Return the (x, y) coordinate for the center point of the cell that contains the specified text.  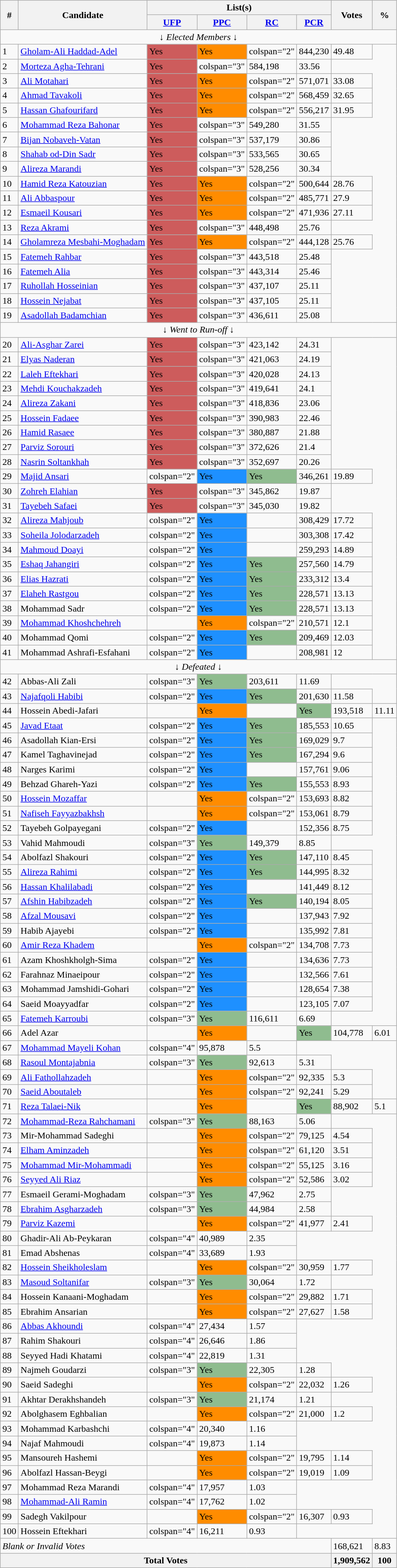
Mohammad Jamshidi-Gohari (83, 989)
418,836 (272, 403)
421,063 (272, 359)
423,142 (272, 344)
Sadegh Vakilpour (83, 1516)
16 (9, 271)
76 (9, 1180)
8.79 (352, 813)
Ali Motahari (83, 81)
44,984 (272, 1209)
568,459 (314, 95)
1.28 (314, 1370)
24.31 (314, 344)
43 (9, 696)
54 (9, 857)
20,340 (222, 1429)
19,795 (314, 1458)
528,256 (272, 169)
Mohammad Reza Bahonar (83, 125)
Hamid Reza Katouzian (83, 184)
30.34 (314, 169)
38 (9, 608)
Ghadir-Ali Ab-Peykaran (83, 1238)
35 (9, 564)
Rasoul Montajabnia (83, 1062)
19,019 (314, 1473)
Emad Abshenas (83, 1253)
Hamid Rasaee (83, 433)
16,307 (314, 1516)
1.71 (352, 1297)
Gholamreza Mesbahi-Moghadam (83, 242)
51 (9, 813)
12.03 (352, 637)
1.21 (314, 1399)
24 (9, 403)
Shahab od-Din Sadr (83, 154)
92 (9, 1414)
11.58 (352, 696)
44 (9, 711)
1.26 (352, 1385)
22 (9, 374)
28.76 (352, 184)
1.58 (352, 1311)
Hassan Khalilabadi (83, 886)
52,586 (314, 1180)
Ali Fathollahzadeh (83, 1077)
8.45 (352, 857)
Behzad Ghareh-Yazi (83, 784)
169,029 (314, 740)
86 (9, 1326)
Amir Reza Khadem (83, 945)
Fatemeh Karroubi (83, 1018)
88,902 (352, 1106)
584,198 (272, 66)
98 (9, 1502)
147,110 (314, 857)
Hossein Mozaffar (83, 799)
Seyyed Ali Riaz (83, 1180)
59 (9, 931)
Javad Etaat (83, 725)
443,314 (272, 271)
2.75 (314, 1194)
29 (9, 476)
303,308 (314, 535)
21,000 (314, 1414)
11 (9, 198)
83 (9, 1282)
437,107 (272, 286)
25 (9, 418)
Votes (352, 15)
141,449 (314, 886)
134,708 (314, 945)
19.82 (314, 506)
1 (9, 52)
1,909,562 (352, 1560)
Kamel Taghavinejad (83, 755)
Ahmad Tavakoli (83, 95)
Parviz Kazemi (83, 1224)
92,613 (272, 1062)
Mohammad Mayeli Kohan (83, 1048)
Adel Azar (83, 1033)
380,887 (272, 433)
25.08 (314, 315)
41 (9, 652)
33,689 (222, 1253)
Fatemeh Rahbar (83, 257)
Nasrin Soltankhah (83, 462)
Hossein Kanaani-Moghadam (83, 1297)
16,211 (222, 1531)
22,032 (314, 1385)
25.46 (314, 271)
8.85 (314, 843)
17,762 (222, 1502)
↓ Went to Run-off ↓ (199, 330)
Alireza Zakani (83, 403)
65 (9, 1018)
185,553 (314, 725)
Hossein Sheikholeslam (83, 1267)
61,120 (314, 1150)
17,957 (222, 1487)
19 (9, 315)
444,128 (314, 242)
Elaheh Rastgou (83, 593)
42 (9, 682)
30 (9, 491)
Hossein Eftekhari (83, 1531)
24.1 (314, 388)
5.3 (352, 1077)
233,312 (314, 579)
3.02 (352, 1180)
Abbas Akhoundi (83, 1326)
Mohammad Karbashchi (83, 1429)
5.31 (314, 1062)
67 (9, 1048)
14.79 (352, 564)
420,028 (272, 374)
89 (9, 1370)
24.19 (314, 359)
436,611 (272, 315)
Abolghasem Eghbalian (83, 1414)
533,565 (272, 154)
69 (9, 1077)
55 (9, 872)
30,064 (272, 1282)
11.69 (314, 682)
Mohammad-Reza Rahchamani (83, 1121)
21 (9, 359)
30.65 (314, 154)
Ruhollah Hosseinian (83, 286)
49.48 (352, 52)
Eshaq Jahangiri (83, 564)
1.31 (272, 1355)
Hossein Abedi-Jafari (83, 711)
Soheila Jolodarzadeh (83, 535)
Mahmoud Doayi (83, 550)
Rahim Shakouri (83, 1341)
Abbas-Ali Zali (83, 682)
32.65 (352, 95)
Ali-Asghar Zarei (83, 344)
Abolfazl Shakouri (83, 857)
Seyyed Hadi Khatami (83, 1355)
10.65 (352, 725)
46 (9, 740)
27,627 (314, 1311)
37 (9, 593)
7.38 (352, 989)
28 (9, 462)
Alireza Mahjoub (83, 520)
144,995 (314, 872)
7.81 (352, 931)
91 (9, 1399)
52 (9, 828)
Najmeh Goudarzi (83, 1370)
34 (9, 550)
56 (9, 886)
33 (9, 535)
78 (9, 1209)
92,241 (314, 1092)
1.02 (272, 1502)
1.2 (352, 1414)
17.72 (352, 520)
17 (9, 286)
Esmaeil Kousari (83, 213)
152,356 (314, 828)
96 (9, 1473)
7.92 (352, 916)
90 (9, 1385)
Laleh Eftekhari (83, 374)
24.13 (314, 374)
10 (9, 184)
Mohammad-Ali Ramin (83, 1502)
372,626 (272, 447)
203,611 (272, 682)
209,469 (314, 637)
Elyas Naderan (83, 359)
5 (9, 110)
87 (9, 1341)
22,819 (222, 1355)
556,217 (314, 110)
Mohammad Qomi (83, 637)
Asadollah Badamchian (83, 315)
437,105 (272, 301)
27,434 (222, 1326)
Saeid Sadeghi (83, 1385)
23 (9, 388)
30,959 (314, 1267)
153,061 (314, 813)
Blank or Invalid Votes (166, 1546)
5.29 (352, 1092)
63 (9, 989)
UFP (172, 22)
32 (9, 520)
Reza Talaei-Nik (83, 1106)
14.89 (352, 550)
Mohammad Khoshchehreh (83, 623)
RC (272, 22)
26 (9, 433)
88,163 (272, 1121)
75 (9, 1165)
123,105 (314, 1004)
Masoud Soltanifar (83, 1282)
27.9 (352, 198)
134,636 (314, 960)
3.16 (352, 1165)
419,641 (272, 388)
2.41 (352, 1224)
201,630 (314, 696)
537,179 (272, 139)
29,882 (314, 1297)
58 (9, 916)
Ebrahim Ansarian (83, 1311)
Farahnaz Minaeipour (83, 975)
79,125 (314, 1136)
80 (9, 1238)
95,878 (222, 1048)
19,873 (222, 1443)
27.11 (352, 213)
68 (9, 1062)
308,429 (314, 520)
6.01 (384, 1033)
3.51 (352, 1150)
21,174 (272, 1399)
8 (9, 154)
Morteza Agha-Tehrani (83, 66)
9.7 (352, 740)
2.58 (314, 1209)
22,305 (272, 1370)
104,778 (352, 1033)
# (9, 15)
1.09 (352, 1473)
21.88 (314, 433)
5.5 (272, 1048)
Esmaeil Gerami-Moghadam (83, 1194)
3 (9, 81)
1.77 (352, 1267)
259,293 (314, 550)
Reza Akrami (83, 227)
64 (9, 1004)
Afshin Habibzadeh (83, 901)
Parviz Sorouri (83, 447)
Bijan Nobaveh-Vatan (83, 139)
1.57 (272, 1326)
Mehdi Kouchakzadeh (83, 388)
Ebrahim Asgharzadeh (83, 1209)
Vahid Mahmoudi (83, 843)
Tayebeh Golpayegani (83, 828)
1.16 (272, 1429)
48 (9, 769)
21.4 (314, 447)
6 (9, 125)
500,644 (314, 184)
PPC (222, 22)
8.75 (352, 828)
8.32 (352, 872)
153,693 (314, 799)
4 (9, 95)
471,936 (314, 213)
Total Votes (166, 1560)
149,379 (272, 843)
13 (9, 227)
168,621 (352, 1546)
Zohreh Elahian (83, 491)
60 (9, 945)
7 (9, 139)
12.1 (352, 623)
Narges Karimi (83, 769)
8.93 (352, 784)
40,989 (222, 1238)
Elias Hazrati (83, 579)
844,230 (314, 52)
66 (9, 1033)
88 (9, 1355)
9.06 (352, 769)
17.42 (352, 535)
167,294 (314, 755)
20.26 (314, 462)
Mohammad Reza Marandi (83, 1487)
61 (9, 960)
Saeid Moayyadfar (83, 1004)
2.35 (272, 1238)
Candidate (83, 15)
Majid Ansari (83, 476)
11.11 (384, 711)
List(s) (239, 8)
95 (9, 1458)
↓ Defeated ↓ (199, 667)
70 (9, 1092)
62 (9, 975)
Alireza Rahimi (83, 872)
Habib Ajayebi (83, 931)
81 (9, 1253)
22.46 (314, 418)
PCR (314, 22)
20 (9, 344)
Mansoureh Hashemi (83, 1458)
8.83 (384, 1546)
47 (9, 755)
1.72 (314, 1282)
47,962 (272, 1194)
Mohammad Ashrafi-Esfahani (83, 652)
140,194 (314, 901)
208,981 (314, 652)
23.06 (314, 403)
79 (9, 1224)
55,125 (314, 1165)
137,943 (314, 916)
9 (9, 169)
8.82 (352, 799)
Abolfazl Hassan-Beygi (83, 1473)
57 (9, 901)
Mir-Mohammad Sadeghi (83, 1136)
443,518 (272, 257)
135,992 (314, 931)
Mohammad Sadr (83, 608)
Hossein Nejabat (83, 301)
Elham Aminzadeh (83, 1150)
345,030 (272, 506)
Najaf Mahmoudi (83, 1443)
26,646 (222, 1341)
84 (9, 1297)
6.69 (314, 1018)
Nafiseh Fayyazbakhsh (83, 813)
Azam Khoshkholgh-Sima (83, 960)
Gholam-Ali Haddad-Adel (83, 52)
Akhtar Derakhshandeh (83, 1399)
1.93 (272, 1253)
39 (9, 623)
15 (9, 257)
27 (9, 447)
19.89 (352, 476)
33.56 (314, 66)
Alireza Marandi (83, 169)
571,071 (314, 81)
19.87 (314, 491)
45 (9, 725)
346,261 (314, 476)
257,560 (314, 564)
36 (9, 579)
2 (9, 66)
94 (9, 1443)
4.54 (352, 1136)
73 (9, 1136)
93 (9, 1429)
↓ Elected Members ↓ (199, 37)
Najafqoli Habibi (83, 696)
1.86 (272, 1341)
128,654 (314, 989)
50 (9, 799)
157,761 (314, 769)
71 (9, 1106)
74 (9, 1150)
155,553 (314, 784)
5.1 (384, 1106)
Tayebeh Safaei (83, 506)
33.08 (352, 81)
99 (9, 1516)
549,280 (272, 125)
30.86 (314, 139)
31.95 (352, 110)
92,335 (314, 1077)
485,771 (314, 198)
1.03 (272, 1487)
18 (9, 301)
31.55 (314, 125)
Afzal Mousavi (83, 916)
Hossein Fadaee (83, 418)
14 (9, 242)
9.6 (352, 755)
72 (9, 1121)
40 (9, 637)
8.12 (352, 886)
7.61 (352, 975)
345,862 (272, 491)
116,611 (272, 1018)
132,566 (314, 975)
53 (9, 843)
Hassan Ghafourifard (83, 110)
Saeid Aboutaleb (83, 1092)
31 (9, 506)
Fatemeh Alia (83, 271)
352,697 (272, 462)
13.4 (352, 579)
8.05 (352, 901)
Asadollah Kian-Ersi (83, 740)
49 (9, 784)
5.06 (314, 1121)
390,983 (272, 418)
% (384, 15)
77 (9, 1194)
7.07 (352, 1004)
41,977 (314, 1224)
25.48 (314, 257)
97 (9, 1487)
448,498 (272, 227)
Ali Abbaspour (83, 198)
210,571 (314, 623)
193,518 (352, 711)
Mohammad Mir-Mohammadi (83, 1165)
82 (9, 1267)
85 (9, 1311)
